Search for the cell housing the specified text and yield its [x, y] center coordinate. 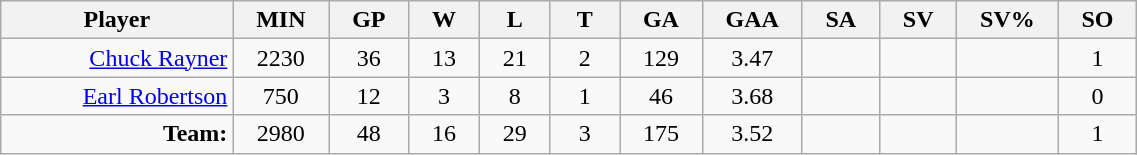
Earl Robertson [117, 96]
12 [369, 96]
0 [1098, 96]
48 [369, 134]
W [444, 20]
46 [662, 96]
2 [585, 58]
Chuck Rayner [117, 58]
2980 [281, 134]
36 [369, 58]
2230 [281, 58]
175 [662, 134]
3.68 [752, 96]
GP [369, 20]
750 [281, 96]
13 [444, 58]
129 [662, 58]
SO [1098, 20]
Team: [117, 134]
L [514, 20]
3.47 [752, 58]
SV [918, 20]
8 [514, 96]
MIN [281, 20]
Player [117, 20]
29 [514, 134]
GA [662, 20]
T [585, 20]
21 [514, 58]
3.52 [752, 134]
16 [444, 134]
GAA [752, 20]
SV% [1008, 20]
SA [840, 20]
